Search for the cell housing the specified text and yield its (X, Y) center coordinate. 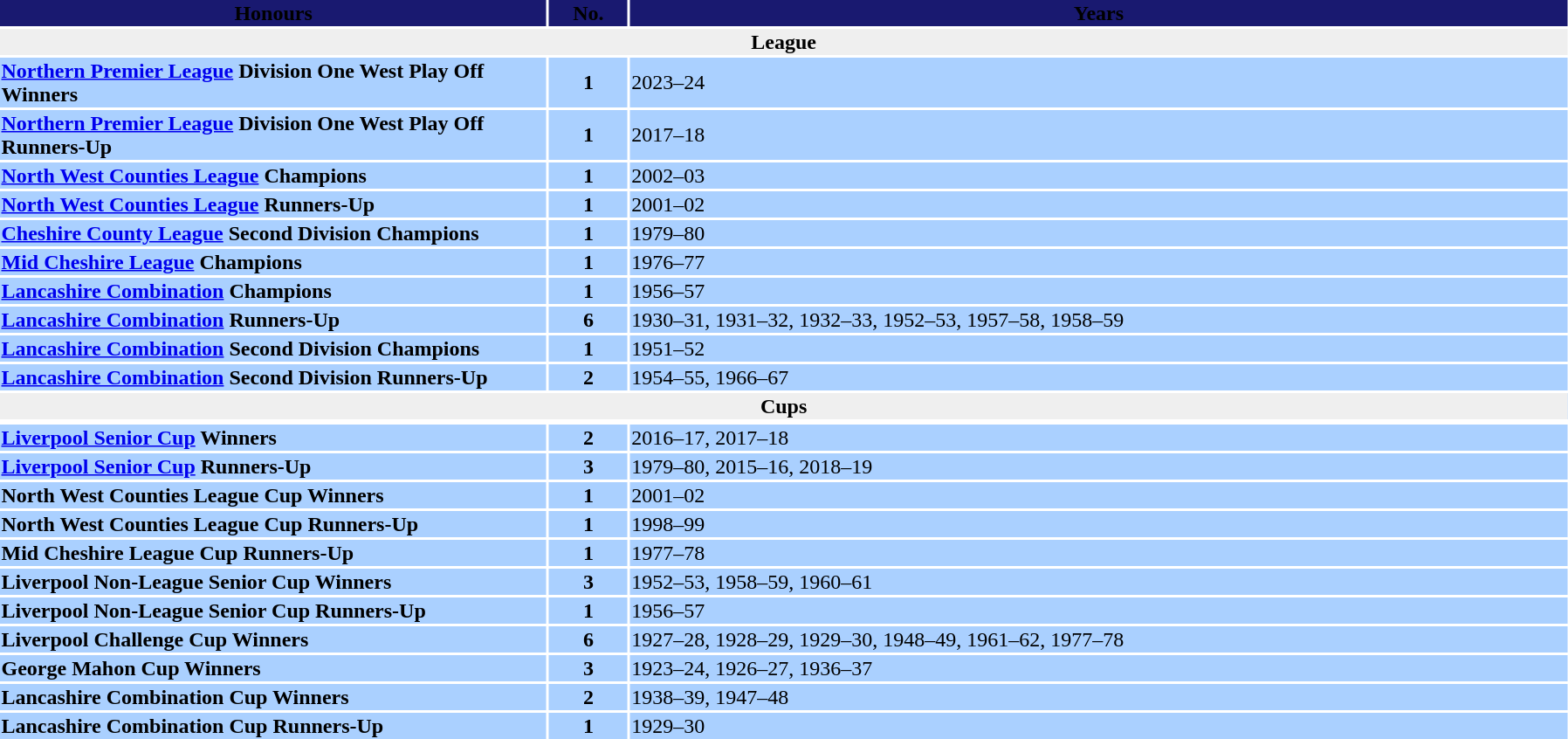
1951–52 (1099, 349)
George Mahon Cup Winners (273, 668)
Honours (273, 13)
Liverpool Senior Cup Runners-Up (273, 466)
1979–80 (1099, 233)
1979–80, 2015–16, 2018–19 (1099, 466)
Liverpool Challenge Cup Winners (273, 639)
1977–78 (1099, 553)
North West Counties League Cup Winners (273, 495)
1930–31, 1931–32, 1932–33, 1952–53, 1957–58, 1958–59 (1099, 320)
No. (588, 13)
Cups (784, 406)
1923–24, 1926–27, 1936–37 (1099, 668)
1954–55, 1966–67 (1099, 377)
Lancashire Combination Second Division Runners-Up (273, 377)
Cheshire County League Second Division Champions (273, 233)
Mid Cheshire League Champions (273, 262)
Lancashire Combination Runners-Up (273, 320)
Lancashire Combination Cup Runners-Up (273, 726)
Lancashire Combination Champions (273, 291)
2002–03 (1099, 176)
2017–18 (1099, 135)
North West Counties League Champions (273, 176)
Lancashire Combination Second Division Champions (273, 349)
1976–77 (1099, 262)
Liverpool Non-League Senior Cup Winners (273, 582)
Years (1099, 13)
Liverpool Senior Cup Winners (273, 438)
2023–24 (1099, 82)
1929–30 (1099, 726)
North West Counties League Cup Runners-Up (273, 524)
1927–28, 1928–29, 1929–30, 1948–49, 1961–62, 1977–78 (1099, 639)
2016–17, 2017–18 (1099, 438)
North West Counties League Runners-Up (273, 204)
Mid Cheshire League Cup Runners-Up (273, 553)
1952–53, 1958–59, 1960–61 (1099, 582)
Northern Premier League Division One West Play Off Runners-Up (273, 135)
1938–39, 1947–48 (1099, 697)
Liverpool Non-League Senior Cup Runners-Up (273, 611)
1998–99 (1099, 524)
League (784, 42)
Lancashire Combination Cup Winners (273, 697)
Northern Premier League Division One West Play Off Winners (273, 82)
